Return the (X, Y) coordinate for the center point of the cell that contains the specified text.  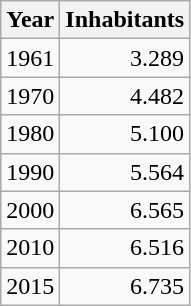
5.100 (125, 134)
2000 (30, 210)
Year (30, 20)
3.289 (125, 58)
1980 (30, 134)
1990 (30, 172)
2015 (30, 286)
4.482 (125, 96)
1961 (30, 58)
6.565 (125, 210)
Inhabitants (125, 20)
6.735 (125, 286)
5.564 (125, 172)
2010 (30, 248)
1970 (30, 96)
6.516 (125, 248)
